Extract the (x, y) coordinate from the center of the cell holding the provided text.  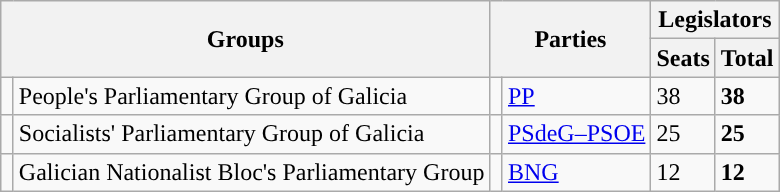
Groups (246, 39)
People's Parliamentary Group of Galicia (252, 96)
Parties (570, 39)
PSdeG–PSOE (576, 134)
Galician Nationalist Bloc's Parliamentary Group (252, 172)
Legislators (715, 20)
PP (576, 96)
Seats (683, 58)
Total (747, 58)
BNG (576, 172)
Socialists' Parliamentary Group of Galicia (252, 134)
